Provide the [x, y] coordinate of the cell's center where the given text is located.  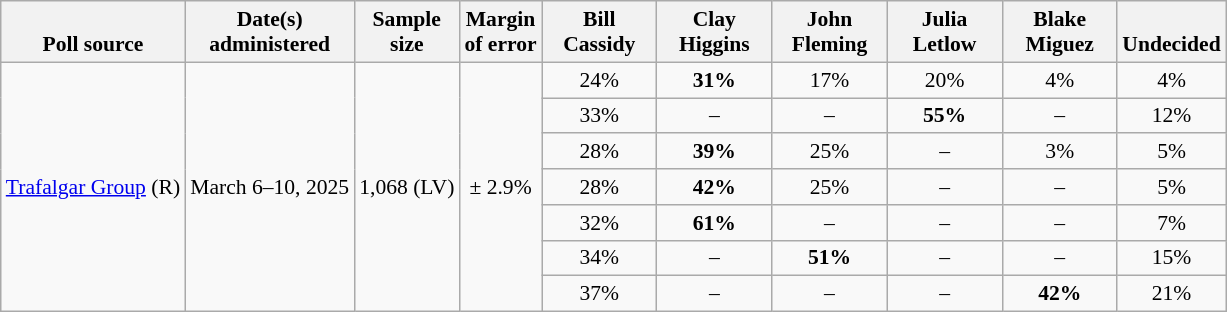
51% [830, 258]
BlakeMiguez [1060, 32]
21% [1171, 294]
12% [1171, 116]
JohnFleming [830, 32]
March 6–10, 2025 [270, 186]
1,068 (LV) [406, 186]
Date(s)administered [270, 32]
39% [714, 152]
37% [600, 294]
BillCassidy [600, 32]
Poll source [93, 32]
3% [1060, 152]
JuliaLetlow [944, 32]
Samplesize [406, 32]
20% [944, 80]
Marginof error [500, 32]
Trafalgar Group (R) [93, 186]
24% [600, 80]
31% [714, 80]
17% [830, 80]
61% [714, 223]
Undecided [1171, 32]
33% [600, 116]
15% [1171, 258]
34% [600, 258]
32% [600, 223]
55% [944, 116]
ClayHiggins [714, 32]
7% [1171, 223]
± 2.9% [500, 186]
